Capture the cell that displays the provided text and extract its [x, y] central coordinate. 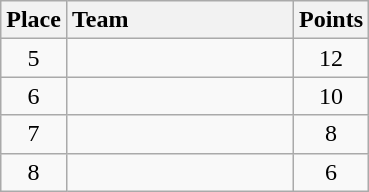
Team [180, 20]
12 [332, 58]
7 [34, 134]
10 [332, 96]
Place [34, 20]
Points [332, 20]
5 [34, 58]
